Determine the [X, Y] coordinate at the center of the cell enclosing the given text.  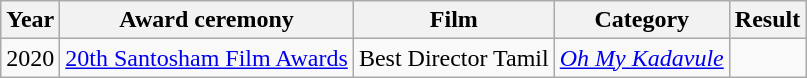
Year [30, 20]
2020 [30, 58]
Film [454, 20]
Result [767, 20]
Best Director Tamil [454, 58]
Award ceremony [207, 20]
Oh My Kadavule [642, 58]
Category [642, 20]
20th Santosham Film Awards [207, 58]
